Return the [x, y] coordinate for the center point of the cell that contains the specified text.  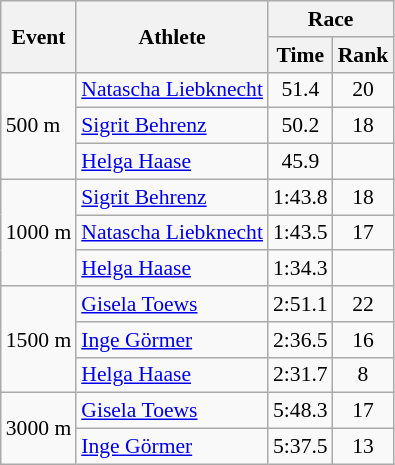
1:43.5 [300, 233]
8 [364, 375]
Rank [364, 55]
1:43.8 [300, 197]
Race [330, 19]
1000 m [38, 232]
5:48.3 [300, 411]
Time [300, 55]
Event [38, 36]
16 [364, 340]
45.9 [300, 162]
1500 m [38, 340]
5:37.5 [300, 447]
2:36.5 [300, 340]
Athlete [172, 36]
13 [364, 447]
2:31.7 [300, 375]
20 [364, 90]
1:34.3 [300, 269]
50.2 [300, 126]
22 [364, 304]
3000 m [38, 428]
500 m [38, 126]
2:51.1 [300, 304]
51.4 [300, 90]
